Return the (x, y) coordinate for the center point of the cell that contains the specified text.  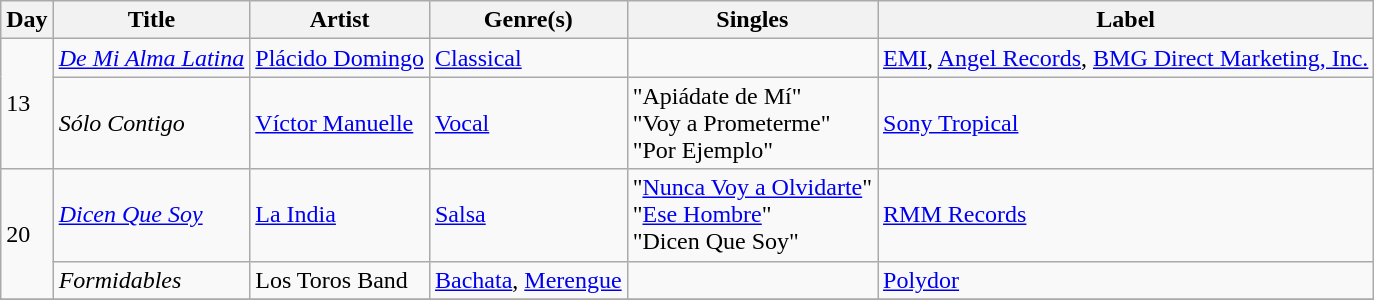
Artist (340, 20)
"Nunca Voy a Olvidarte""Ese Hombre""Dicen Que Soy" (752, 215)
De Mi Alma Latina (152, 58)
Formidables (152, 280)
Label (1126, 20)
Polydor (1126, 280)
Title (152, 20)
Víctor Manuelle (340, 123)
Dicen Que Soy (152, 215)
Sony Tropical (1126, 123)
Sólo Contigo (152, 123)
Los Toros Band (340, 280)
Classical (528, 58)
Singles (752, 20)
RMM Records (1126, 215)
La India (340, 215)
Bachata, Merengue (528, 280)
Salsa (528, 215)
20 (27, 234)
13 (27, 104)
Vocal (528, 123)
Day (27, 20)
Genre(s) (528, 20)
EMI, Angel Records, BMG Direct Marketing, Inc. (1126, 58)
"Apiádate de Mí""Voy a Prometerme""Por Ejemplo" (752, 123)
Plácido Domingo (340, 58)
